Locate the cell with the specified text and output its [X, Y] center coordinate. 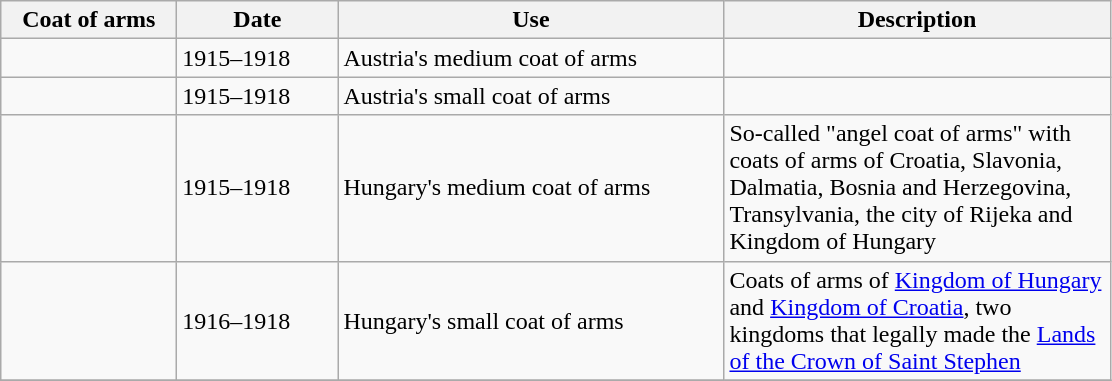
Use [531, 20]
Description [917, 20]
Austria's medium coat of arms [531, 58]
Date [258, 20]
Hungary's small coat of arms [531, 320]
Austria's small coat of arms [531, 96]
Hungary's medium coat of arms [531, 188]
Coat of arms [89, 20]
Coats of arms of Kingdom of Hungary and Kingdom of Croatia, two kingdoms that legally made the Lands of the Crown of Saint Stephen [917, 320]
1916–1918 [258, 320]
